Search for the cell housing the specified text and yield its [X, Y] center coordinate. 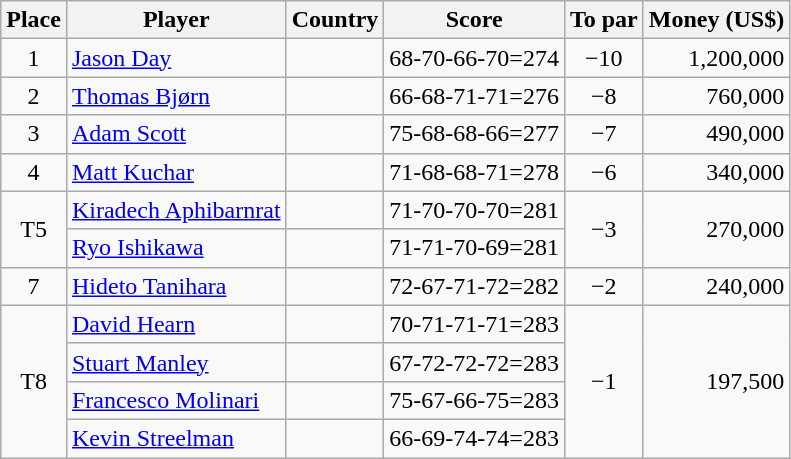
Kiradech Aphibarnrat [176, 210]
70-71-71-71=283 [474, 324]
−8 [604, 96]
Jason Day [176, 58]
Thomas Bjørn [176, 96]
Hideto Tanihara [176, 286]
Ryo Ishikawa [176, 248]
340,000 [716, 172]
197,500 [716, 381]
71-70-70-70=281 [474, 210]
Place [34, 20]
67-72-72-72=283 [474, 362]
Money (US$) [716, 20]
T5 [34, 229]
To par [604, 20]
3 [34, 134]
−6 [604, 172]
−2 [604, 286]
−3 [604, 229]
75-68-68-66=277 [474, 134]
760,000 [716, 96]
71-68-68-71=278 [474, 172]
7 [34, 286]
Matt Kuchar [176, 172]
David Hearn [176, 324]
72-67-71-72=282 [474, 286]
Kevin Streelman [176, 438]
270,000 [716, 229]
490,000 [716, 134]
Stuart Manley [176, 362]
4 [34, 172]
240,000 [716, 286]
Adam Scott [176, 134]
2 [34, 96]
66-69-74-74=283 [474, 438]
71-71-70-69=281 [474, 248]
75-67-66-75=283 [474, 400]
68-70-66-70=274 [474, 58]
−7 [604, 134]
1 [34, 58]
Country [335, 20]
−1 [604, 381]
Francesco Molinari [176, 400]
66-68-71-71=276 [474, 96]
Player [176, 20]
Score [474, 20]
1,200,000 [716, 58]
−10 [604, 58]
T8 [34, 381]
